Identify which cell holds the provided text, then report its (x, y) central coordinate. 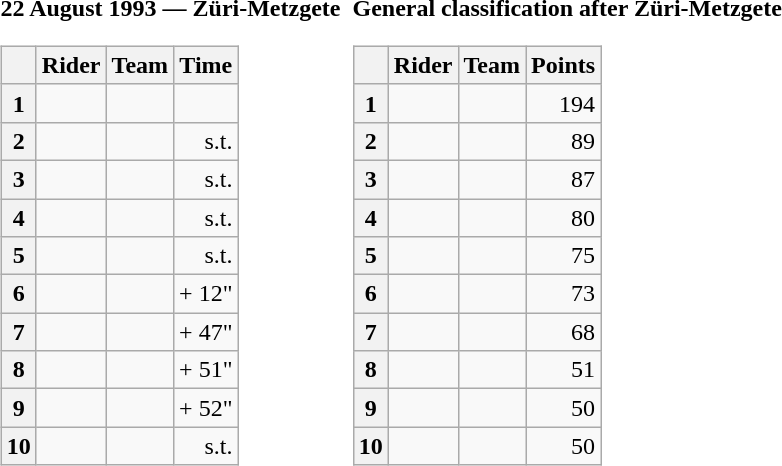
89 (564, 141)
+ 47" (206, 332)
+ 52" (206, 408)
Time (206, 65)
Points (564, 65)
87 (564, 179)
51 (564, 370)
75 (564, 256)
68 (564, 332)
+ 12" (206, 294)
194 (564, 103)
+ 51" (206, 370)
80 (564, 217)
73 (564, 294)
